Determine the [X, Y] coordinate at the center of the cell enclosing the given text.  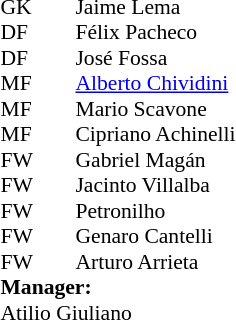
Genaro Cantelli [155, 237]
Jacinto Villalba [155, 185]
Cipriano Achinelli [155, 135]
Petronilho [155, 211]
Arturo Arrieta [155, 262]
Mario Scavone [155, 109]
Manager: [118, 287]
Félix Pacheco [155, 33]
Gabriel Magán [155, 160]
Alberto Chividini [155, 83]
José Fossa [155, 58]
